Return the (X, Y) coordinate for the center point of the cell that contains the specified text.  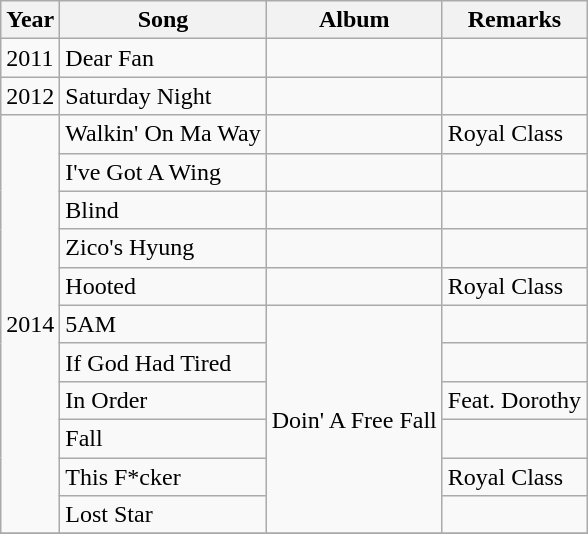
Hooted (163, 286)
Feat. Dorothy (514, 400)
Doin' A Free Fall (354, 419)
2011 (30, 58)
This F*cker (163, 477)
5AM (163, 324)
2014 (30, 324)
Lost Star (163, 515)
Walkin' On Ma Way (163, 134)
2012 (30, 96)
Album (354, 20)
Saturday Night (163, 96)
Song (163, 20)
Blind (163, 210)
Fall (163, 438)
In Order (163, 400)
I've Got A Wing (163, 172)
Remarks (514, 20)
Year (30, 20)
Zico's Hyung (163, 248)
Dear Fan (163, 58)
If God Had Tired (163, 362)
